Search for the cell housing the specified text and yield its [X, Y] center coordinate. 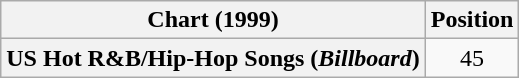
US Hot R&B/Hip-Hop Songs (Billboard) [213, 58]
Position [472, 20]
Chart (1999) [213, 20]
45 [472, 58]
